Pinpoint the cell where the given text exists, returning its (x, y) midpoint coordinate. 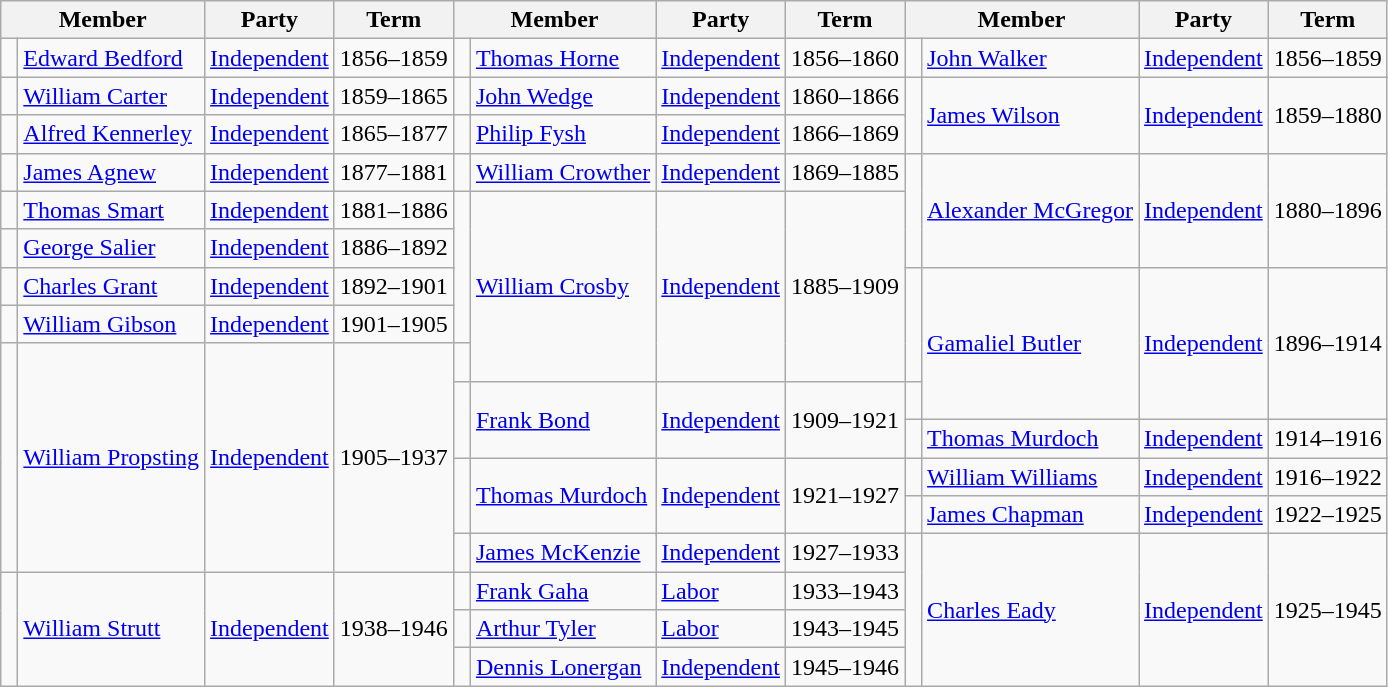
1860–1866 (844, 96)
William Propsting (112, 457)
Thomas Smart (112, 210)
Alexander McGregor (1030, 210)
William Gibson (112, 324)
1909–1921 (844, 419)
Charles Grant (112, 286)
Charles Eady (1030, 610)
John Wedge (562, 96)
1896–1914 (1328, 343)
George Salier (112, 248)
1869–1885 (844, 172)
Gamaliel Butler (1030, 343)
1914–1916 (1328, 438)
James Wilson (1030, 115)
1886–1892 (394, 248)
1877–1881 (394, 172)
1880–1896 (1328, 210)
1945–1946 (844, 667)
Arthur Tyler (562, 629)
1927–1933 (844, 553)
1938–1946 (394, 629)
Frank Gaha (562, 591)
1885–1909 (844, 286)
1905–1937 (394, 457)
1916–1922 (1328, 477)
John Walker (1030, 58)
William Crowther (562, 172)
1925–1945 (1328, 610)
William Crosby (562, 286)
1901–1905 (394, 324)
James Chapman (1030, 515)
1866–1869 (844, 134)
1933–1943 (844, 591)
1881–1886 (394, 210)
William Carter (112, 96)
William Williams (1030, 477)
1892–1901 (394, 286)
1859–1880 (1328, 115)
Philip Fysh (562, 134)
Edward Bedford (112, 58)
Thomas Horne (562, 58)
1921–1927 (844, 496)
1922–1925 (1328, 515)
1856–1860 (844, 58)
Alfred Kennerley (112, 134)
Dennis Lonergan (562, 667)
Frank Bond (562, 419)
1865–1877 (394, 134)
1859–1865 (394, 96)
1943–1945 (844, 629)
James Agnew (112, 172)
James McKenzie (562, 553)
William Strutt (112, 629)
